For the text-containing cell, return its midpoint in (X, Y) coordinate format. 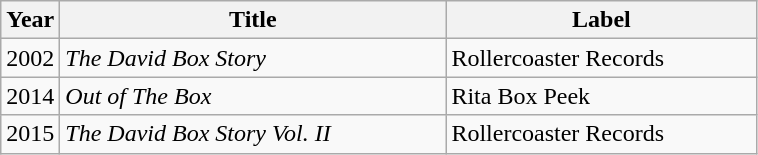
Out of The Box (253, 96)
2014 (30, 96)
2015 (30, 134)
2002 (30, 58)
Label (602, 20)
Rita Box Peek (602, 96)
Title (253, 20)
The David Box Story Vol. II (253, 134)
Year (30, 20)
The David Box Story (253, 58)
